Return (X, Y) of the center of cell containing provided text 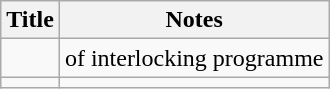
Title (30, 20)
of interlocking programme (194, 58)
Notes (194, 20)
